Locate the cell with the specified text and output its (X, Y) center coordinate. 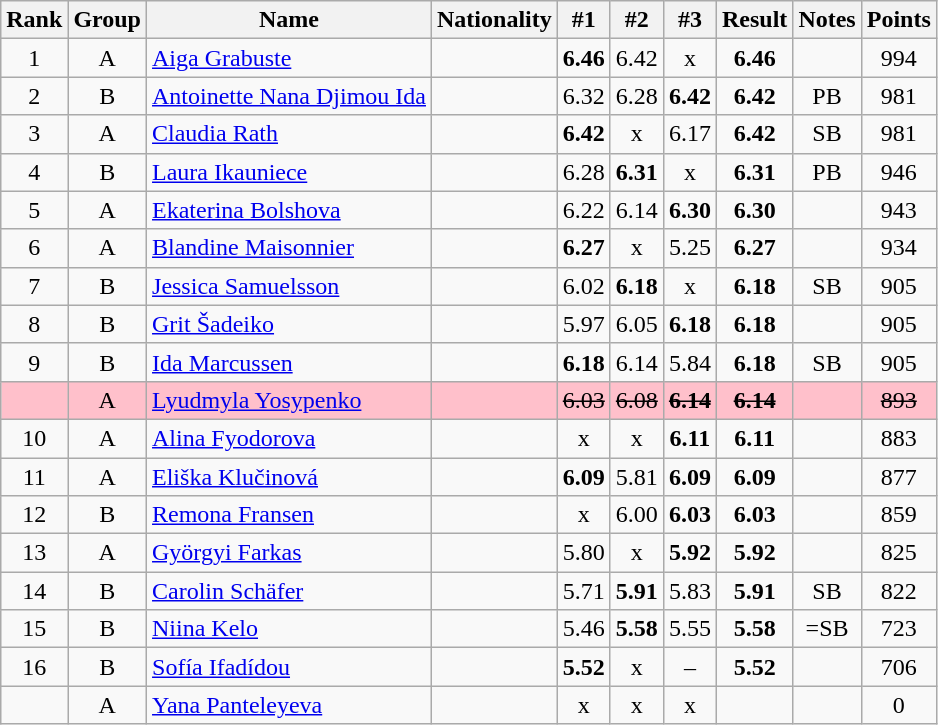
#3 (690, 20)
#1 (584, 20)
12 (34, 515)
5.46 (584, 629)
6 (34, 248)
Grit Šadeiko (290, 324)
706 (898, 667)
Rank (34, 20)
Ida Marcussen (290, 362)
15 (34, 629)
5.80 (584, 553)
6.08 (636, 400)
Points (898, 20)
Remona Fransen (290, 515)
6.02 (584, 286)
6.00 (636, 515)
Blandine Maisonnier (290, 248)
946 (898, 172)
893 (898, 400)
723 (898, 629)
0 (898, 705)
Aiga Grabuste (290, 58)
Claudia Rath (290, 134)
5.83 (690, 591)
934 (898, 248)
#2 (636, 20)
9 (34, 362)
Laura Ikauniece (290, 172)
Antoinette Nana Djimou Ida (290, 96)
4 (34, 172)
Alina Fyodorova (290, 438)
1 (34, 58)
943 (898, 210)
877 (898, 477)
5.25 (690, 248)
Name (290, 20)
994 (898, 58)
Result (754, 20)
6.22 (584, 210)
859 (898, 515)
822 (898, 591)
Eliška Klučinová (290, 477)
Jessica Samuelsson (290, 286)
10 (34, 438)
=SB (827, 629)
2 (34, 96)
Niina Kelo (290, 629)
6.17 (690, 134)
6.05 (636, 324)
Group (108, 20)
5.84 (690, 362)
6.32 (584, 96)
Lyudmyla Yosypenko (290, 400)
8 (34, 324)
3 (34, 134)
7 (34, 286)
– (690, 667)
5.97 (584, 324)
883 (898, 438)
825 (898, 553)
5.71 (584, 591)
14 (34, 591)
5 (34, 210)
Yana Panteleyeva (290, 705)
5.81 (636, 477)
Notes (827, 20)
Ekaterina Bolshova (290, 210)
Györgyi Farkas (290, 553)
Sofía Ifadídou (290, 667)
11 (34, 477)
13 (34, 553)
Nationality (495, 20)
16 (34, 667)
5.55 (690, 629)
Carolin Schäfer (290, 591)
